Locate the cell with the specified text and output its [X, Y] center coordinate. 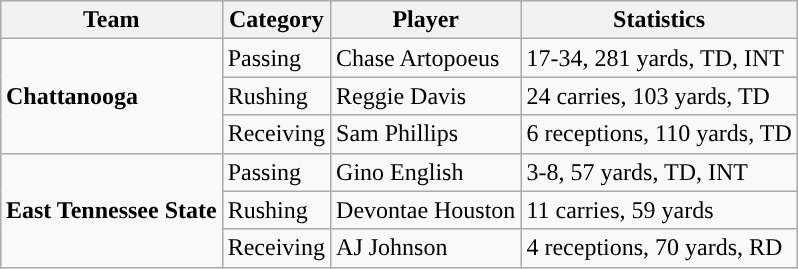
Team [111, 20]
Gino English [426, 172]
3-8, 57 yards, TD, INT [659, 172]
Reggie Davis [426, 96]
Category [276, 20]
East Tennessee State [111, 210]
Chase Artopoeus [426, 58]
17-34, 281 yards, TD, INT [659, 58]
Statistics [659, 20]
Devontae Houston [426, 210]
Chattanooga [111, 96]
AJ Johnson [426, 248]
4 receptions, 70 yards, RD [659, 248]
Sam Phillips [426, 134]
6 receptions, 110 yards, TD [659, 134]
11 carries, 59 yards [659, 210]
24 carries, 103 yards, TD [659, 96]
Player [426, 20]
